Return (X, Y) of the center of cell containing provided text 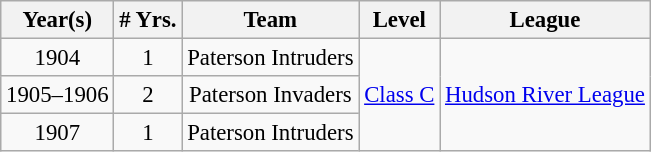
1904 (58, 58)
Level (400, 20)
Class C (400, 96)
1905–1906 (58, 95)
Team (270, 20)
Hudson River League (546, 96)
Year(s) (58, 20)
Paterson Invaders (270, 95)
League (546, 20)
2 (148, 95)
# Yrs. (148, 20)
1907 (58, 133)
